Find where the given text appears and provide that cell's center as (X, Y) coordinate. 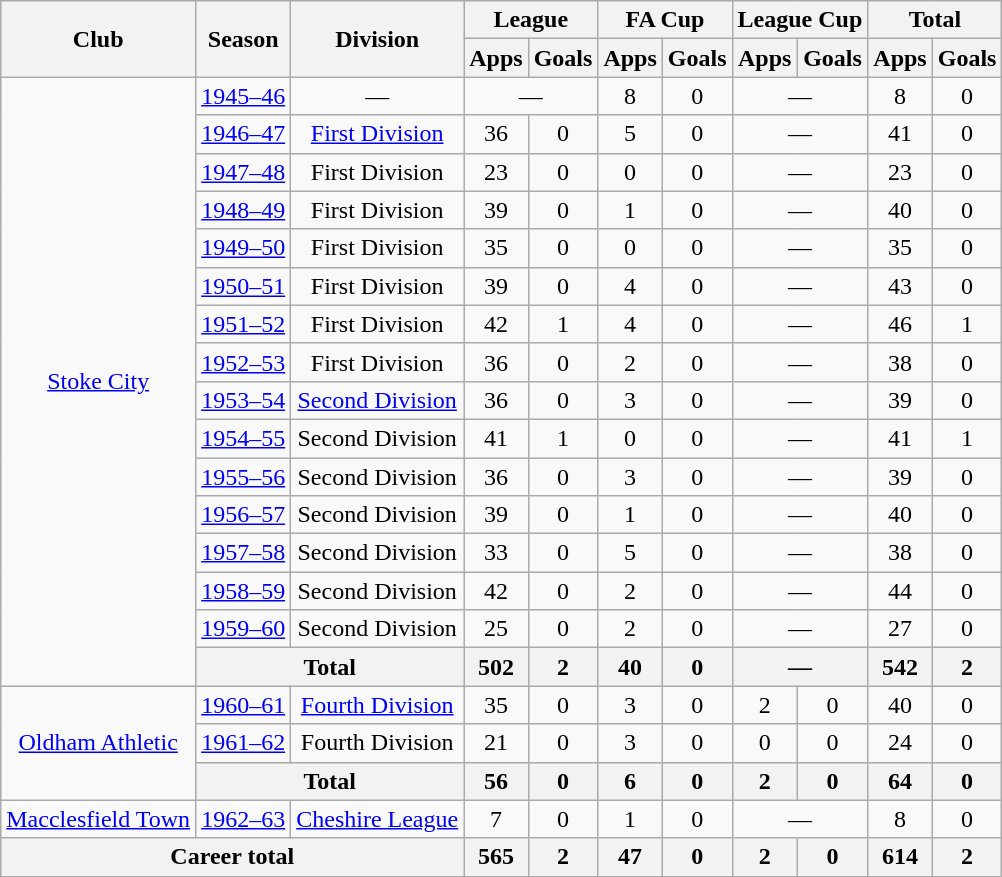
1947–48 (244, 172)
Oldham Athletic (98, 743)
Season (244, 39)
542 (900, 667)
League Cup (800, 20)
1954–55 (244, 438)
League (531, 20)
47 (630, 857)
1961–62 (244, 743)
Division (378, 39)
7 (496, 819)
21 (496, 743)
Macclesfield Town (98, 819)
1959–60 (244, 629)
1957–58 (244, 553)
1951–52 (244, 324)
24 (900, 743)
502 (496, 667)
1955–56 (244, 477)
Cheshire League (378, 819)
1956–57 (244, 515)
1952–53 (244, 362)
1950–51 (244, 286)
56 (496, 781)
1949–50 (244, 248)
27 (900, 629)
1958–59 (244, 591)
614 (900, 857)
64 (900, 781)
Career total (232, 857)
Club (98, 39)
565 (496, 857)
43 (900, 286)
1953–54 (244, 400)
1945–46 (244, 96)
Stoke City (98, 382)
1962–63 (244, 819)
46 (900, 324)
25 (496, 629)
33 (496, 553)
FA Cup (665, 20)
1946–47 (244, 134)
6 (630, 781)
1948–49 (244, 210)
44 (900, 591)
1960–61 (244, 705)
